Extract the (x, y) coordinate from the center of the cell holding the provided text.  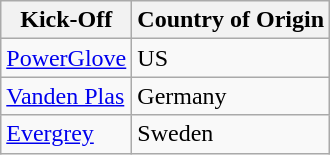
Vanden Plas (66, 96)
Kick-Off (66, 20)
Germany (231, 96)
US (231, 58)
Country of Origin (231, 20)
Sweden (231, 134)
PowerGlove (66, 58)
Evergrey (66, 134)
